Extract the [x, y] coordinate from the center of the cell holding the provided text.  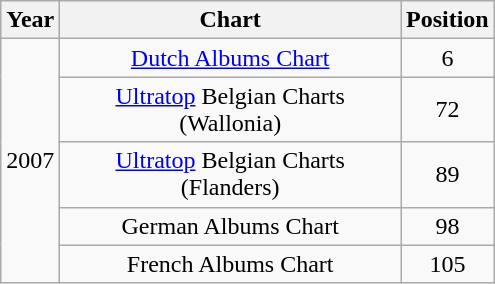
Year [30, 20]
98 [447, 226]
Chart [230, 20]
Ultratop Belgian Charts (Flanders) [230, 174]
German Albums Chart [230, 226]
2007 [30, 161]
6 [447, 58]
72 [447, 110]
89 [447, 174]
Dutch Albums Chart [230, 58]
Position [447, 20]
French Albums Chart [230, 264]
Ultratop Belgian Charts (Wallonia) [230, 110]
105 [447, 264]
